Return the (X, Y) coordinate for the center point of the cell that contains the specified text.  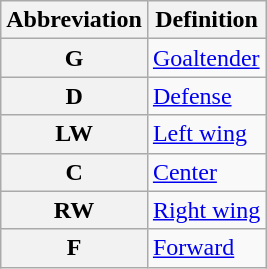
Left wing (206, 134)
Definition (206, 20)
C (74, 172)
Right wing (206, 210)
Forward (206, 248)
LW (74, 134)
RW (74, 210)
Abbreviation (74, 20)
Center (206, 172)
Goaltender (206, 58)
F (74, 248)
G (74, 58)
D (74, 96)
Defense (206, 96)
